From the cell containing the given text, extract its center point as [X, Y] coordinate. 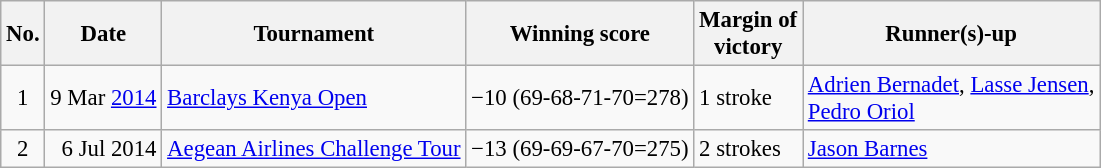
Jason Barnes [950, 149]
Margin ofvictory [748, 34]
Adrien Bernadet, Lasse Jensen, Pedro Oriol [950, 98]
Date [104, 34]
Aegean Airlines Challenge Tour [314, 149]
6 Jul 2014 [104, 149]
1 stroke [748, 98]
1 [23, 98]
No. [23, 34]
9 Mar 2014 [104, 98]
Barclays Kenya Open [314, 98]
−13 (69-69-67-70=275) [580, 149]
Runner(s)-up [950, 34]
2 [23, 149]
2 strokes [748, 149]
−10 (69-68-71-70=278) [580, 98]
Tournament [314, 34]
Winning score [580, 34]
